Output the [x, y] coordinate of the center of the cell containing the given text.  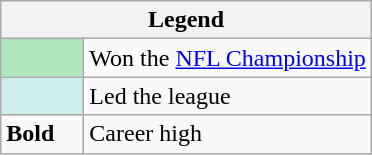
Bold [42, 134]
Won the NFL Championship [228, 58]
Legend [186, 20]
Led the league [228, 96]
Career high [228, 134]
